Return the (x, y) coordinate for the center point of the cell that contains the specified text.  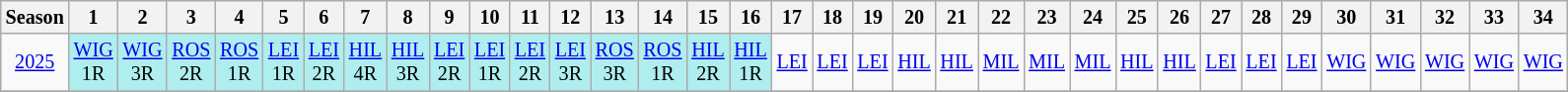
22 (1002, 18)
6 (323, 18)
20 (913, 18)
12 (570, 18)
29 (1302, 18)
11 (531, 18)
2025 (36, 62)
4 (239, 18)
28 (1260, 18)
21 (957, 18)
16 (751, 18)
Season (36, 18)
14 (663, 18)
HIL4R (365, 62)
3 (191, 18)
7 (365, 18)
23 (1047, 18)
ROS3R (615, 62)
WIG1R (94, 62)
HIL3R (408, 62)
26 (1179, 18)
WIG3R (143, 62)
LEI3R (570, 62)
24 (1093, 18)
13 (615, 18)
25 (1136, 18)
34 (1543, 18)
19 (872, 18)
5 (284, 18)
33 (1494, 18)
2 (143, 18)
27 (1221, 18)
1 (94, 18)
ROS2R (191, 62)
31 (1395, 18)
9 (450, 18)
17 (793, 18)
10 (489, 18)
15 (708, 18)
30 (1346, 18)
18 (832, 18)
32 (1445, 18)
8 (408, 18)
HIL2R (708, 62)
HIL1R (751, 62)
